Scan for the cell matching the given text and deliver its (X, Y) coordinate at center. 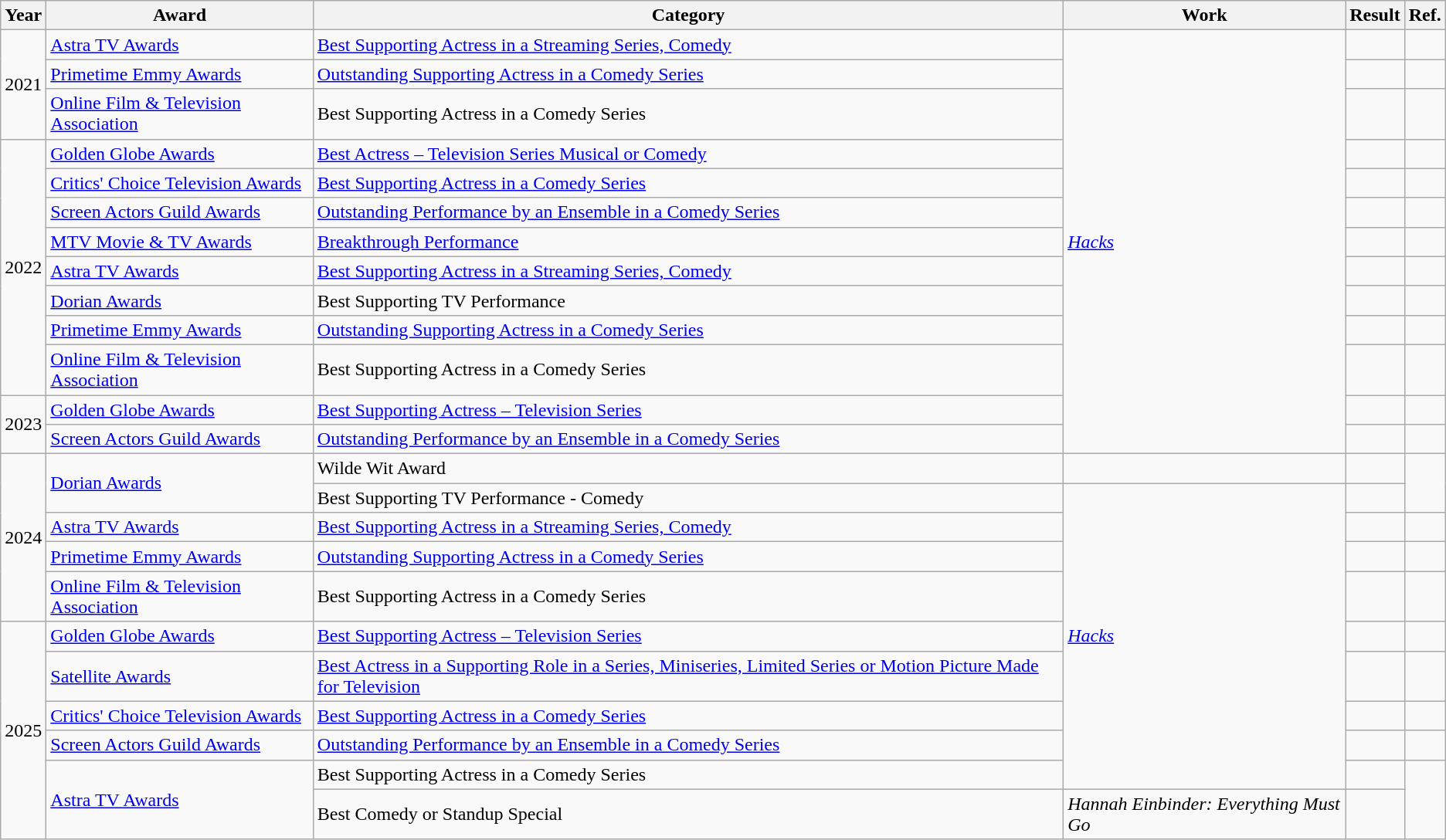
Work (1205, 15)
Ref. (1424, 15)
Best Supporting TV Performance - Comedy (687, 498)
Satellite Awards (179, 676)
Hannah Einbinder: Everything Must Go (1205, 814)
Best Actress – Television Series Musical or Comedy (687, 154)
Best Actress in a Supporting Role in a Series, Miniseries, Limited Series or Motion Picture Made for Television (687, 676)
Breakthrough Performance (687, 242)
2024 (23, 537)
Category (687, 15)
2022 (23, 267)
Wilde Wit Award (687, 469)
2023 (23, 425)
MTV Movie & TV Awards (179, 242)
Award (179, 15)
Year (23, 15)
Best Supporting TV Performance (687, 300)
2021 (23, 85)
Result (1375, 15)
2025 (23, 730)
Best Comedy or Standup Special (687, 814)
